Pinpoint the cell where the given text exists, returning its (x, y) midpoint coordinate. 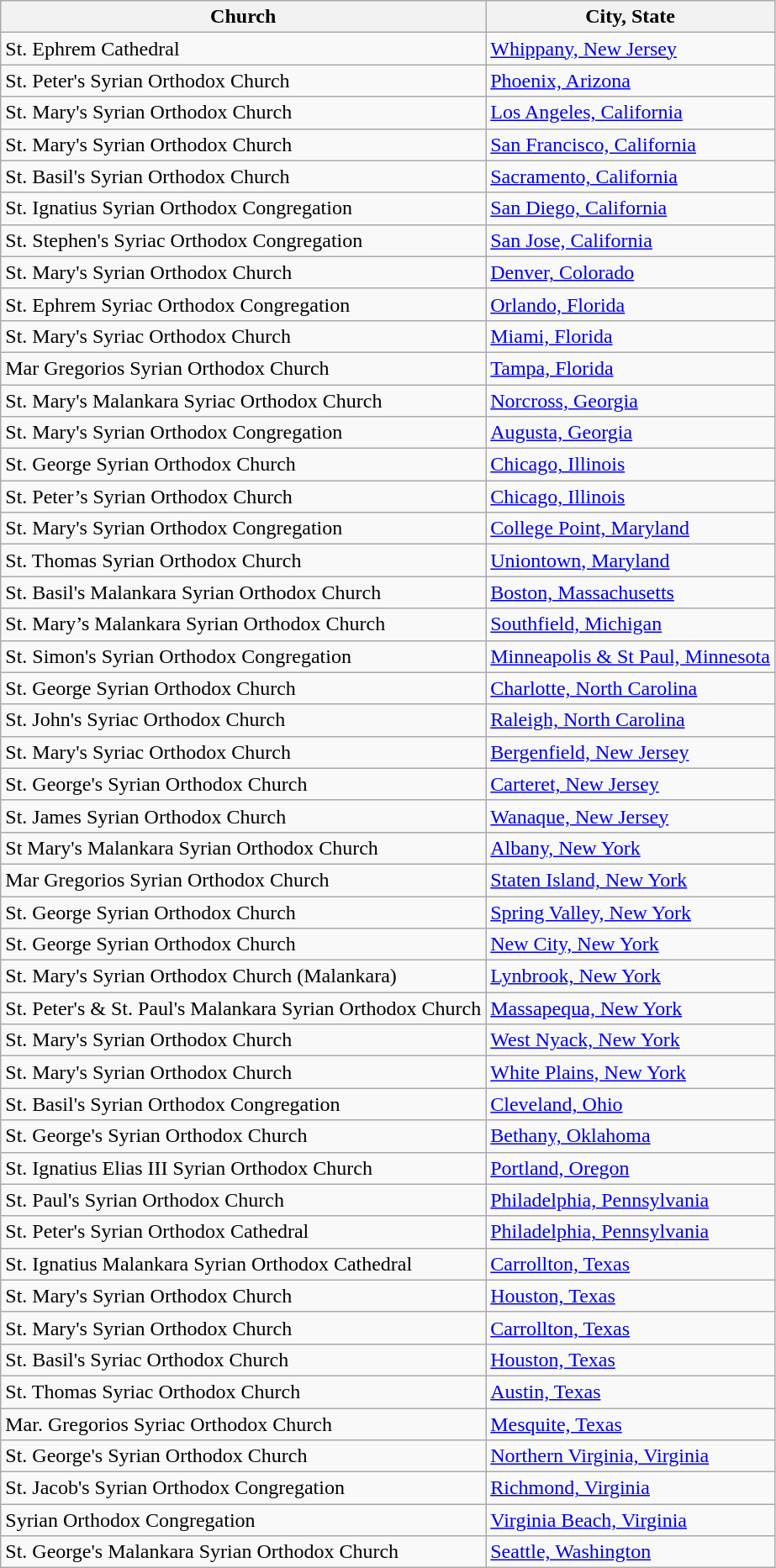
Massapequa, New York (631, 1008)
St. Jacob's Syrian Orthodox Congregation (244, 1488)
Augusta, Georgia (631, 433)
St. Ephrem Syriac Orthodox Congregation (244, 304)
West Nyack, New York (631, 1040)
Lynbrook, New York (631, 976)
Richmond, Virginia (631, 1488)
White Plains, New York (631, 1072)
St. Stephen's Syriac Orthodox Congregation (244, 240)
Uniontown, Maryland (631, 560)
St. Mary’s Malankara Syrian Orthodox Church (244, 624)
St. Thomas Syrian Orthodox Church (244, 560)
St. Mary's Malankara Syriac Orthodox Church (244, 401)
City, State (631, 17)
Bethany, Oklahoma (631, 1136)
Denver, Colorado (631, 272)
St. Peter's & St. Paul's Malankara Syrian Orthodox Church (244, 1008)
St. Paul's Syrian Orthodox Church (244, 1200)
Mar. Gregorios Syriac Orthodox Church (244, 1424)
Syrian Orthodox Congregation (244, 1520)
Austin, Texas (631, 1392)
Miami, Florida (631, 336)
San Francisco, California (631, 145)
St. Ignatius Syrian Orthodox Congregation (244, 208)
St. Mary's Syrian Orthodox Church (Malankara) (244, 976)
St. Ignatius Elias III Syrian Orthodox Church (244, 1168)
St. Basil's Syrian Orthodox Congregation (244, 1104)
St. Basil's Malankara Syrian Orthodox Church (244, 592)
Carteret, New Jersey (631, 784)
St. Basil's Syrian Orthodox Church (244, 176)
St. Peter’s Syrian Orthodox Church (244, 497)
St. John's Syriac Orthodox Church (244, 720)
Virginia Beach, Virginia (631, 1520)
Mesquite, Texas (631, 1424)
St. Ignatius Malankara Syrian Orthodox Cathedral (244, 1264)
Raleigh, North Carolina (631, 720)
St. Simon's Syrian Orthodox Congregation (244, 656)
Bergenfield, New Jersey (631, 752)
San Jose, California (631, 240)
Orlando, Florida (631, 304)
Cleveland, Ohio (631, 1104)
St Mary's Malankara Syrian Orthodox Church (244, 848)
Sacramento, California (631, 176)
Southfield, Michigan (631, 624)
Phoenix, Arizona (631, 81)
New City, New York (631, 944)
St. Peter's Syrian Orthodox Church (244, 81)
St. Ephrem Cathedral (244, 49)
St. Peter's Syrian Orthodox Cathedral (244, 1232)
College Point, Maryland (631, 529)
Staten Island, New York (631, 880)
Seattle, Washington (631, 1552)
Portland, Oregon (631, 1168)
San Diego, California (631, 208)
Tampa, Florida (631, 368)
Norcross, Georgia (631, 401)
Los Angeles, California (631, 113)
Minneapolis & St Paul, Minnesota (631, 656)
Wanaque, New Jersey (631, 816)
Albany, New York (631, 848)
Whippany, New Jersey (631, 49)
St. George's Malankara Syrian Orthodox Church (244, 1552)
Boston, Massachusetts (631, 592)
Northern Virginia, Virginia (631, 1456)
St. Basil's Syriac Orthodox Church (244, 1360)
St. Thomas Syriac Orthodox Church (244, 1392)
St. James Syrian Orthodox Church (244, 816)
Spring Valley, New York (631, 912)
Charlotte, North Carolina (631, 688)
Church (244, 17)
